Provide the [X, Y] coordinate of the cell's center where the given text is located.  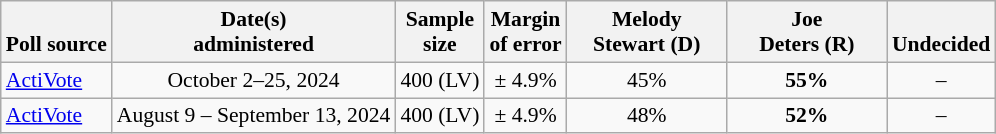
55% [807, 80]
JoeDeters (R) [807, 32]
October 2–25, 2024 [254, 80]
Marginof error [525, 32]
Date(s)administered [254, 32]
Poll source [56, 32]
Samplesize [440, 32]
45% [647, 80]
Undecided [941, 32]
MelodyStewart (D) [647, 32]
52% [807, 116]
48% [647, 116]
August 9 – September 13, 2024 [254, 116]
